Scan for the cell matching the given text and deliver its (X, Y) coordinate at center. 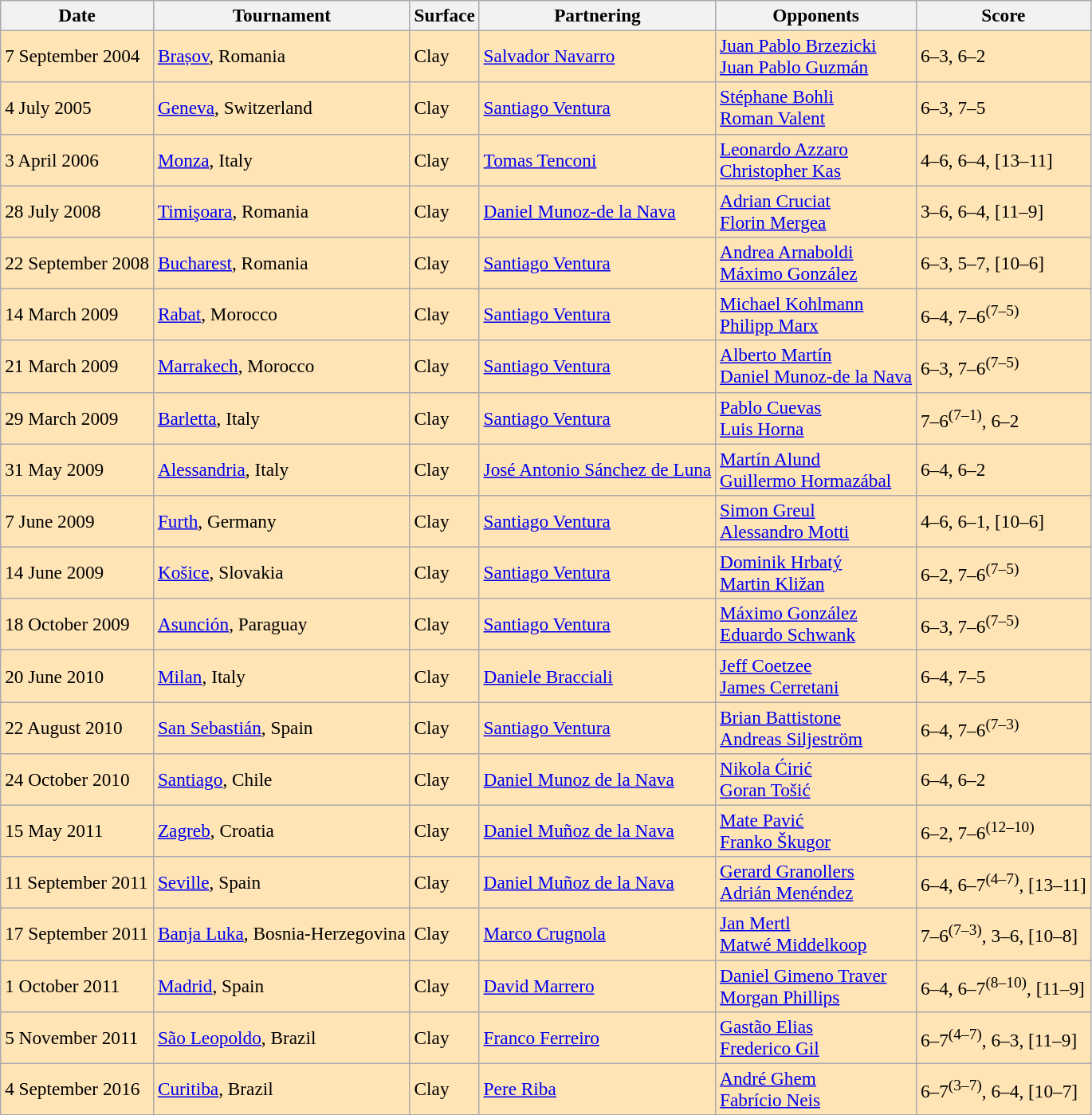
15 May 2011 (77, 830)
14 March 2009 (77, 314)
14 June 2009 (77, 572)
Martín Alund Guillermo Hormazábal (816, 469)
Pere Riba (597, 1089)
Alberto Martín Daniel Munoz-de la Nava (816, 367)
André Ghem Fabrício Neis (816, 1089)
Máximo González Eduardo Schwank (816, 625)
21 March 2009 (77, 367)
Barletta, Italy (282, 418)
7–6(7–1), 6–2 (1004, 418)
Gerard Granollers Adrián Menéndez (816, 883)
Salvador Navarro (597, 56)
Partnering (597, 15)
Santiago, Chile (282, 779)
Simon Greul Alessandro Motti (816, 521)
Marco Crugnola (597, 934)
6–3, 5–7, [10–6] (1004, 263)
7 June 2009 (77, 521)
6–4, 7–6(7–3) (1004, 727)
Alessandria, Italy (282, 469)
31 May 2009 (77, 469)
4 September 2016 (77, 1089)
Geneva, Switzerland (282, 108)
São Leopoldo, Brazil (282, 1038)
Andrea Arnaboldi Máximo González (816, 263)
Furth, Germany (282, 521)
6–7(3–7), 6–4, [10–7] (1004, 1089)
20 June 2010 (77, 676)
Jan Mertl Matwé Middelkoop (816, 934)
17 September 2011 (77, 934)
Seville, Spain (282, 883)
Zagreb, Croatia (282, 830)
6–2, 7–6(7–5) (1004, 572)
29 March 2009 (77, 418)
28 July 2008 (77, 210)
6–4, 6–7(4–7), [13–11] (1004, 883)
6–4, 6–7(8–10), [11–9] (1004, 985)
Dominik Hrbatý Martin Kližan (816, 572)
Brașov, Romania (282, 56)
Madrid, Spain (282, 985)
Timişoara, Romania (282, 210)
Košice, Slovakia (282, 572)
1 October 2011 (77, 985)
Opponents (816, 15)
6–7(4–7), 6–3, [11–9] (1004, 1038)
David Marrero (597, 985)
Nikola Ćirić Goran Tošić (816, 779)
Daniel Munoz de la Nava (597, 779)
Adrian Cruciat Florin Mergea (816, 210)
Asunción, Paraguay (282, 625)
24 October 2010 (77, 779)
4 July 2005 (77, 108)
Daniele Bracciali (597, 676)
Rabat, Morocco (282, 314)
Banja Luka, Bosnia-Herzegovina (282, 934)
6–2, 7–6(12–10) (1004, 830)
7 September 2004 (77, 56)
Pablo Cuevas Luis Horna (816, 418)
6–4, 7–5 (1004, 676)
Date (77, 15)
Leonardo Azzaro Christopher Kas (816, 159)
22 August 2010 (77, 727)
Tournament (282, 15)
3 April 2006 (77, 159)
Tomas Tenconi (597, 159)
4–6, 6–4, [13–11] (1004, 159)
4–6, 6–1, [10–6] (1004, 521)
Daniel Gimeno Traver Morgan Phillips (816, 985)
5 November 2011 (77, 1038)
22 September 2008 (77, 263)
7–6(7–3), 3–6, [10–8] (1004, 934)
Surface (445, 15)
Jeff Coetzee James Cerretani (816, 676)
Marrakech, Morocco (282, 367)
Milan, Italy (282, 676)
6–3, 7–5 (1004, 108)
6–3, 6–2 (1004, 56)
6–4, 7–6(7–5) (1004, 314)
Bucharest, Romania (282, 263)
Gastão Elias Frederico Gil (816, 1038)
Curitiba, Brazil (282, 1089)
Mate Pavić Franko Škugor (816, 830)
Monza, Italy (282, 159)
Juan Pablo Brzezicki Juan Pablo Guzmán (816, 56)
11 September 2011 (77, 883)
Brian Battistone Andreas Siljeström (816, 727)
18 October 2009 (77, 625)
Score (1004, 15)
Daniel Munoz-de la Nava (597, 210)
José Antonio Sánchez de Luna (597, 469)
3–6, 6–4, [11–9] (1004, 210)
Stéphane Bohli Roman Valent (816, 108)
Michael Kohlmann Philipp Marx (816, 314)
San Sebastián, Spain (282, 727)
Franco Ferreiro (597, 1038)
